Provide the [x, y] coordinate of the cell's center where the given text is located.  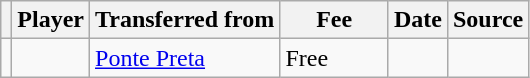
Fee [334, 20]
Source [488, 20]
Date [418, 20]
Ponte Preta [185, 58]
Transferred from [185, 20]
Free [334, 58]
Player [51, 20]
